Return [X, Y] of the center of cell containing provided text 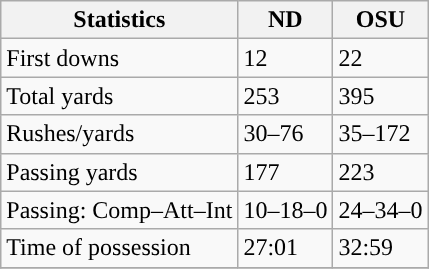
22 [380, 58]
35–172 [380, 134]
First downs [120, 58]
12 [286, 58]
Passing yards [120, 172]
27:01 [286, 248]
Rushes/yards [120, 134]
OSU [380, 20]
10–18–0 [286, 210]
32:59 [380, 248]
Passing: Comp–Att–Int [120, 210]
177 [286, 172]
30–76 [286, 134]
ND [286, 20]
253 [286, 96]
24–34–0 [380, 210]
Total yards [120, 96]
223 [380, 172]
Statistics [120, 20]
395 [380, 96]
Time of possession [120, 248]
